Locate the cell with the specified text and output its (X, Y) center coordinate. 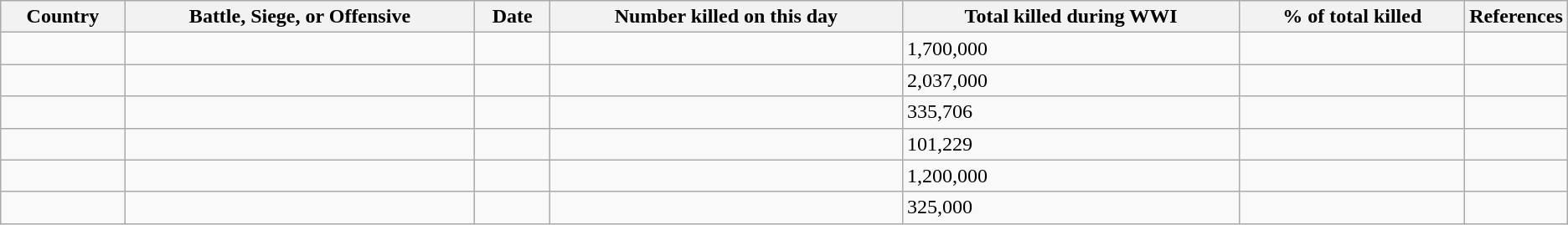
Number killed on this day (725, 17)
Country (63, 17)
325,000 (1070, 207)
1,200,000 (1070, 176)
Date (513, 17)
Total killed during WWI (1070, 17)
101,229 (1070, 144)
1,700,000 (1070, 49)
335,706 (1070, 112)
% of total killed (1352, 17)
Battle, Siege, or Offensive (300, 17)
References (1516, 17)
2,037,000 (1070, 80)
